Output the (X, Y) coordinate of the center of the cell containing the given text.  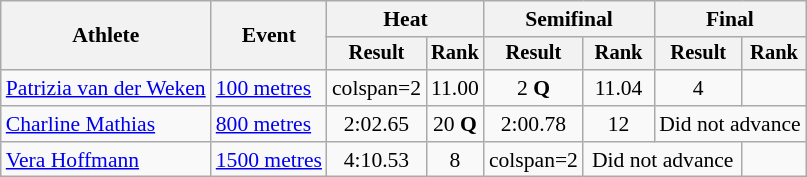
colspan=2 (376, 88)
Final (730, 19)
Athlete (106, 36)
4 (698, 88)
Charline Mathias (106, 124)
Did not advance (730, 124)
800 metres (269, 124)
100 metres (269, 88)
11.04 (618, 88)
Patrizia van der Weken (106, 88)
2 Q (534, 88)
Event (269, 36)
Heat (406, 19)
11.00 (455, 88)
2:02.65 (376, 124)
12 (618, 124)
2:00.78 (534, 124)
Semifinal (569, 19)
20 Q (455, 124)
